Return the [X, Y] coordinate for the center point of the cell that contains the specified text.  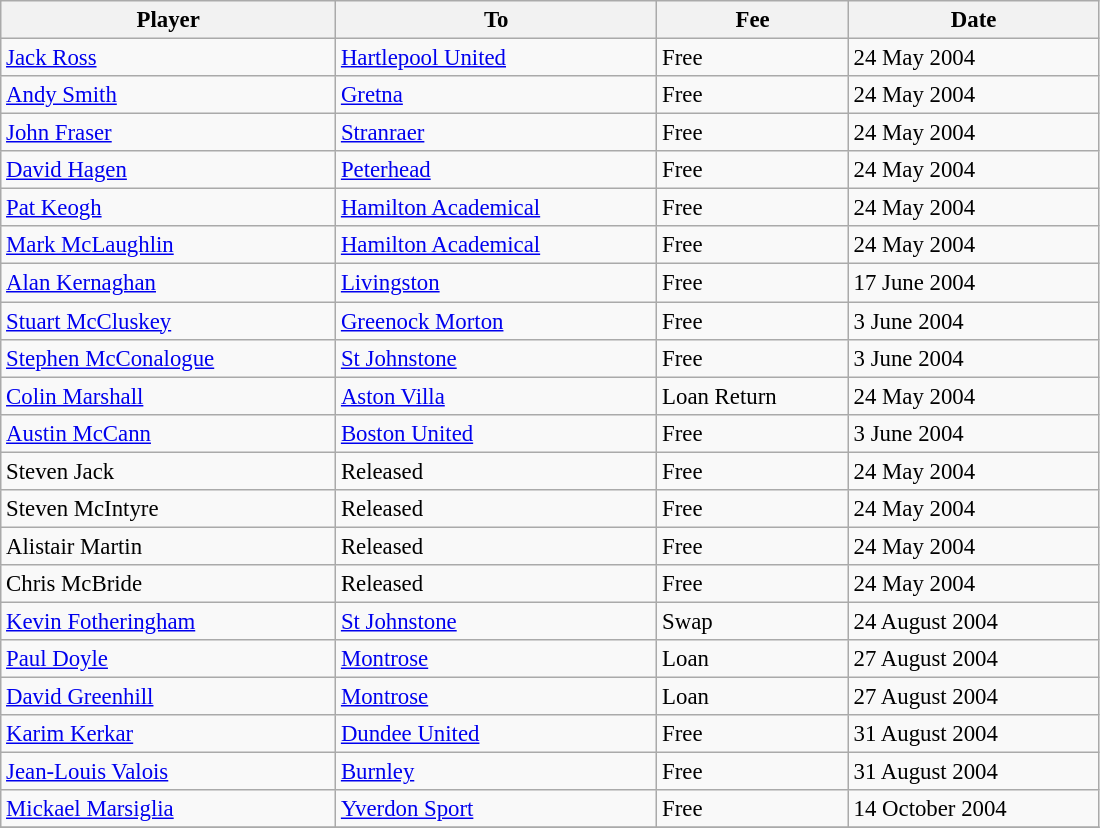
Stuart McCluskey [168, 321]
Karim Kerkar [168, 734]
Loan Return [752, 396]
David Hagen [168, 170]
Yverdon Sport [496, 809]
Swap [752, 621]
Alistair Martin [168, 546]
Player [168, 20]
David Greenhill [168, 697]
Burnley [496, 772]
Stranraer [496, 133]
Stephen McConalogue [168, 358]
Fee [752, 20]
Boston United [496, 433]
Steven Jack [168, 471]
17 June 2004 [974, 283]
Chris McBride [168, 584]
Peterhead [496, 170]
Hartlepool United [496, 58]
John Fraser [168, 133]
Colin Marshall [168, 396]
Kevin Fotheringham [168, 621]
Pat Keogh [168, 208]
Jack Ross [168, 58]
Alan Kernaghan [168, 283]
Date [974, 20]
To [496, 20]
Andy Smith [168, 95]
24 August 2004 [974, 621]
Gretna [496, 95]
Greenock Morton [496, 321]
Mark McLaughlin [168, 245]
Livingston [496, 283]
Steven McIntyre [168, 509]
Dundee United [496, 734]
Aston Villa [496, 396]
Austin McCann [168, 433]
Paul Doyle [168, 659]
Mickael Marsiglia [168, 809]
14 October 2004 [974, 809]
Jean-Louis Valois [168, 772]
